Output the [x, y] coordinate of the center of the cell containing the given text.  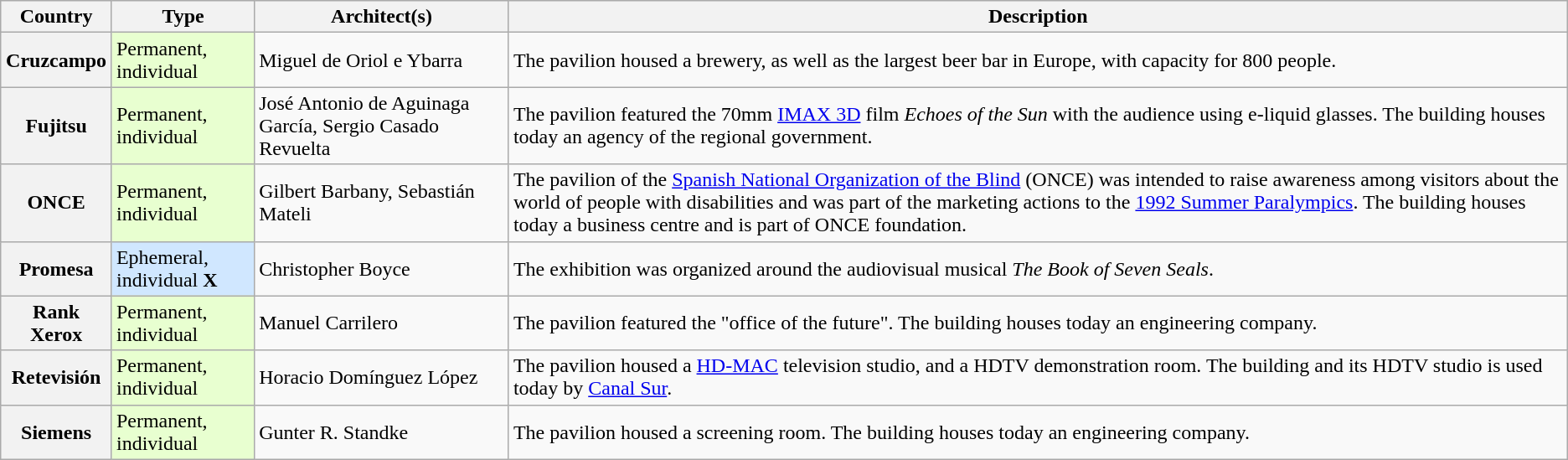
The pavilion housed a brewery, as well as the largest beer bar in Europe, with capacity for 800 people. [1038, 60]
José Antonio de Aguinaga García, Sergio Casado Revuelta [382, 126]
Description [1038, 17]
Architect(s) [382, 17]
Type [183, 17]
Rank Xerox [57, 323]
ONCE [57, 203]
Siemens [57, 432]
Miguel de Oriol e Ybarra [382, 60]
Cruzcampo [57, 60]
Manuel Carrilero [382, 323]
Gunter R. Standke [382, 432]
The pavilion featured the "office of the future". The building houses today an engineering company. [1038, 323]
Gilbert Barbany, Sebastián Mateli [382, 203]
Promesa [57, 268]
Fujitsu [57, 126]
Country [57, 17]
The pavilion housed a HD-MAC television studio, and a HDTV demonstration room. The building and its HDTV studio is used today by Canal Sur. [1038, 377]
Ephemeral, individual X [183, 268]
The exhibition was organized around the audiovisual musical The Book of Seven Seals. [1038, 268]
Christopher Boyce [382, 268]
Horacio Domínguez López [382, 377]
The pavilion housed a screening room. The building houses today an engineering company. [1038, 432]
Retevisión [57, 377]
